Determine the (x, y) coordinate at the center of the cell enclosing the given text.  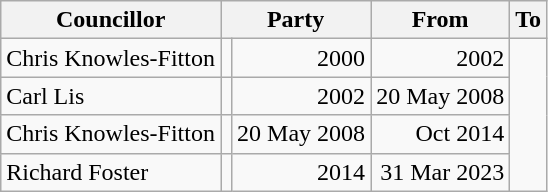
Oct 2014 (440, 134)
Richard Foster (111, 172)
From (440, 20)
Carl Lis (111, 96)
To (528, 20)
2000 (302, 58)
2014 (302, 172)
Councillor (111, 20)
31 Mar 2023 (440, 172)
Party (295, 20)
